Identify which cell holds the provided text, then report its (x, y) central coordinate. 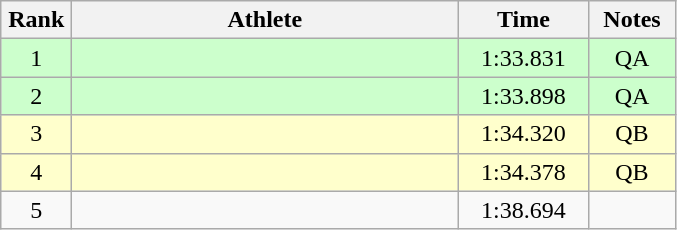
Time (524, 20)
5 (36, 210)
1:33.898 (524, 96)
1:38.694 (524, 210)
1:34.378 (524, 172)
3 (36, 134)
Notes (632, 20)
4 (36, 172)
1 (36, 58)
Rank (36, 20)
1:33.831 (524, 58)
2 (36, 96)
Athlete (265, 20)
1:34.320 (524, 134)
